Determine the [x, y] coordinate at the center of the cell enclosing the given text.  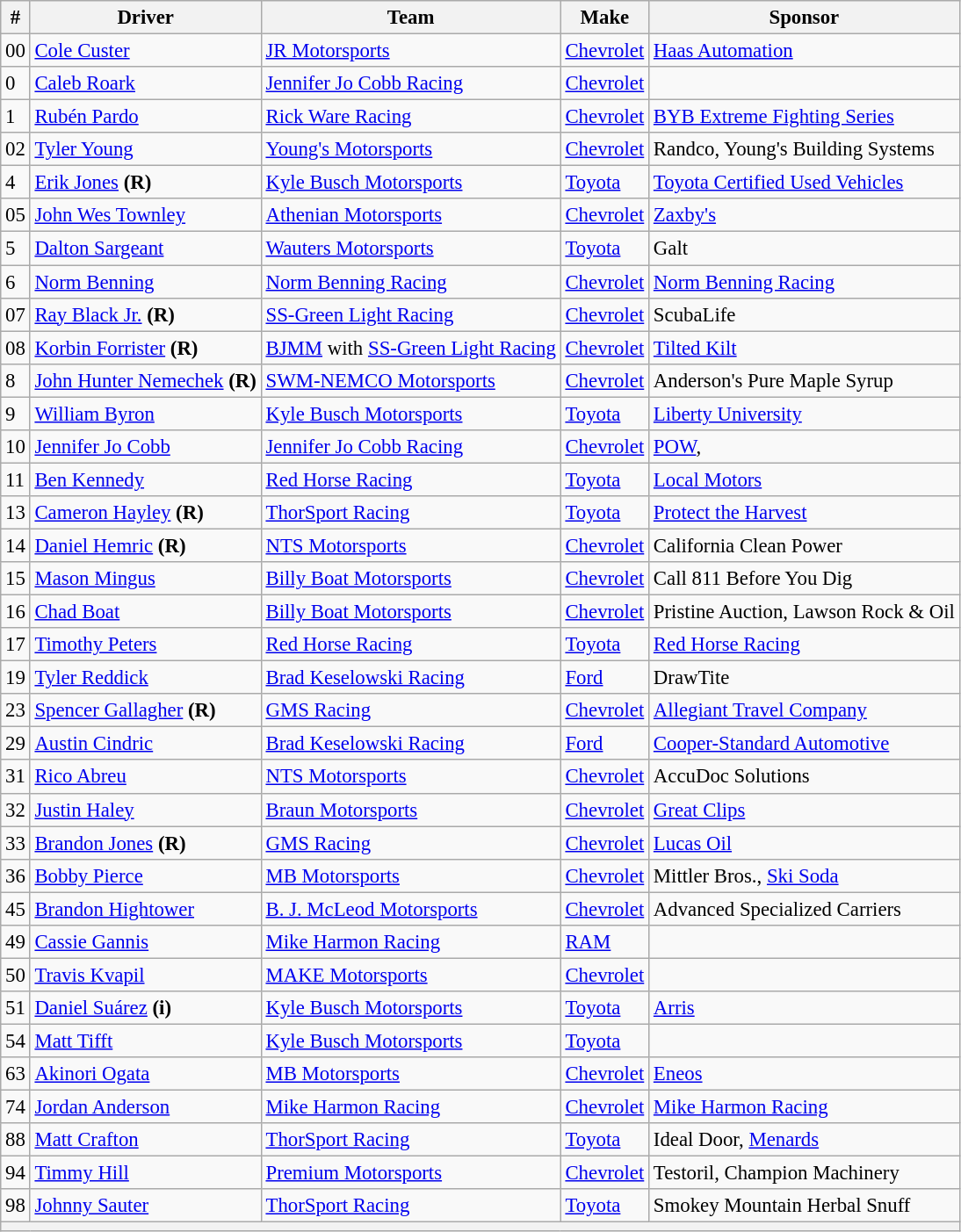
California Clean Power [805, 545]
Akinori Ogata [146, 1074]
Erik Jones (R) [146, 183]
1 [16, 117]
Allegiant Travel Company [805, 710]
Testoril, Champion Machinery [805, 1173]
Daniel Suárez (i) [146, 1008]
POW, [805, 447]
Zaxby's [805, 215]
Travis Kvapil [146, 975]
Young's Motorsports [411, 149]
Team [411, 18]
BJMM with SS-Green Light Racing [411, 348]
AccuDoc Solutions [805, 777]
Norm Benning [146, 282]
08 [16, 348]
MAKE Motorsports [411, 975]
Toyota Certified Used Vehicles [805, 183]
Wauters Motorsports [411, 249]
31 [16, 777]
Bobby Pierce [146, 875]
SWM-NEMCO Motorsports [411, 380]
Tyler Reddick [146, 678]
11 [16, 479]
Brandon Jones (R) [146, 843]
63 [16, 1074]
98 [16, 1206]
Smokey Mountain Herbal Snuff [805, 1206]
Liberty University [805, 414]
16 [16, 612]
JR Motorsports [411, 51]
45 [16, 909]
10 [16, 447]
29 [16, 744]
4 [16, 183]
ScubaLife [805, 314]
Premium Motorsports [411, 1173]
Eneos [805, 1074]
17 [16, 645]
Jennifer Jo Cobb [146, 447]
Chad Boat [146, 612]
Dalton Sargeant [146, 249]
Daniel Hemric (R) [146, 545]
02 [16, 149]
Lucas Oil [805, 843]
Korbin Forrister (R) [146, 348]
Pristine Auction, Lawson Rock & Oil [805, 612]
Spencer Gallagher (R) [146, 710]
Cassie Gannis [146, 942]
Ben Kennedy [146, 479]
00 [16, 51]
13 [16, 513]
32 [16, 810]
54 [16, 1041]
14 [16, 545]
Protect the Harvest [805, 513]
Timmy Hill [146, 1173]
Haas Automation [805, 51]
Braun Motorsports [411, 810]
Caleb Roark [146, 83]
Matt Tifft [146, 1041]
John Hunter Nemechek (R) [146, 380]
RAM [604, 942]
33 [16, 843]
# [16, 18]
Advanced Specialized Carriers [805, 909]
Cooper-Standard Automotive [805, 744]
5 [16, 249]
Ray Black Jr. (R) [146, 314]
Rubén Pardo [146, 117]
Athenian Motorsports [411, 215]
Justin Haley [146, 810]
Tilted Kilt [805, 348]
0 [16, 83]
Local Motors [805, 479]
50 [16, 975]
SS-Green Light Racing [411, 314]
94 [16, 1173]
Cameron Hayley (R) [146, 513]
88 [16, 1140]
DrawTite [805, 678]
Make [604, 18]
Anderson's Pure Maple Syrup [805, 380]
Great Clips [805, 810]
Cole Custer [146, 51]
William Byron [146, 414]
51 [16, 1008]
Timothy Peters [146, 645]
6 [16, 282]
Jordan Anderson [146, 1107]
Rick Ware Racing [411, 117]
07 [16, 314]
Austin Cindric [146, 744]
9 [16, 414]
8 [16, 380]
Mason Mingus [146, 579]
B. J. McLeod Motorsports [411, 909]
Rico Abreu [146, 777]
15 [16, 579]
74 [16, 1107]
Ideal Door, Menards [805, 1140]
Driver [146, 18]
BYB Extreme Fighting Series [805, 117]
49 [16, 942]
19 [16, 678]
Tyler Young [146, 149]
Galt [805, 249]
Johnny Sauter [146, 1206]
Arris [805, 1008]
John Wes Townley [146, 215]
23 [16, 710]
Sponsor [805, 18]
Call 811 Before You Dig [805, 579]
Matt Crafton [146, 1140]
Mittler Bros., Ski Soda [805, 875]
05 [16, 215]
Brandon Hightower [146, 909]
36 [16, 875]
Randco, Young's Building Systems [805, 149]
